Locate the cell with the specified text and output its [x, y] center coordinate. 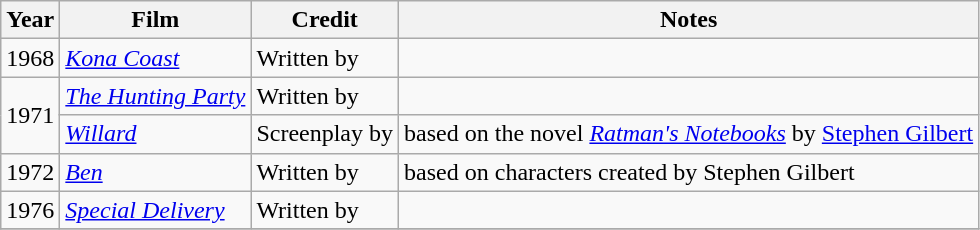
based on the novel Ratman's Notebooks by Stephen Gilbert [689, 134]
1968 [30, 58]
1971 [30, 115]
Kona Coast [156, 58]
Ben [156, 172]
1972 [30, 172]
based on characters created by Stephen Gilbert [689, 172]
1976 [30, 210]
Credit [325, 20]
Special Delivery [156, 210]
Year [30, 20]
The Hunting Party [156, 96]
Notes [689, 20]
Film [156, 20]
Willard [156, 134]
Screenplay by [325, 134]
